Identify which cell holds the provided text, then report its [x, y] central coordinate. 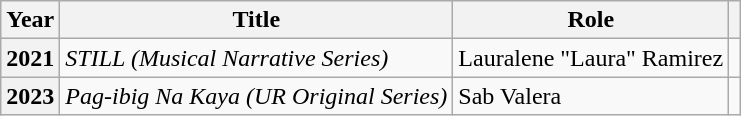
Role [591, 20]
2021 [30, 58]
Pag-ibig Na Kaya (UR Original Series) [256, 96]
Lauralene "Laura" Ramirez [591, 58]
2023 [30, 96]
Year [30, 20]
Title [256, 20]
STILL (Musical Narrative Series) [256, 58]
Sab Valera [591, 96]
